Detect which cell encompasses the target text, then output its (x, y) center coordinate. 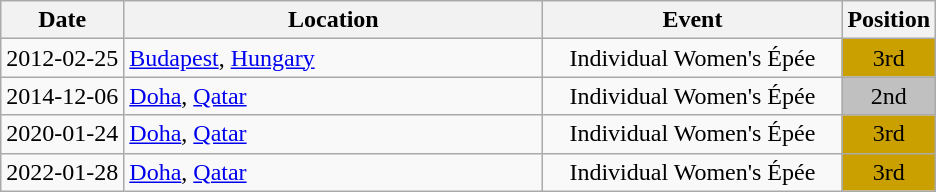
2020-01-24 (62, 134)
Event (692, 20)
Location (334, 20)
Position (889, 20)
Date (62, 20)
2nd (889, 96)
2014-12-06 (62, 96)
Budapest, Hungary (334, 58)
2012-02-25 (62, 58)
2022-01-28 (62, 172)
